Find where the given text appears and provide that cell's center as (X, Y) coordinate. 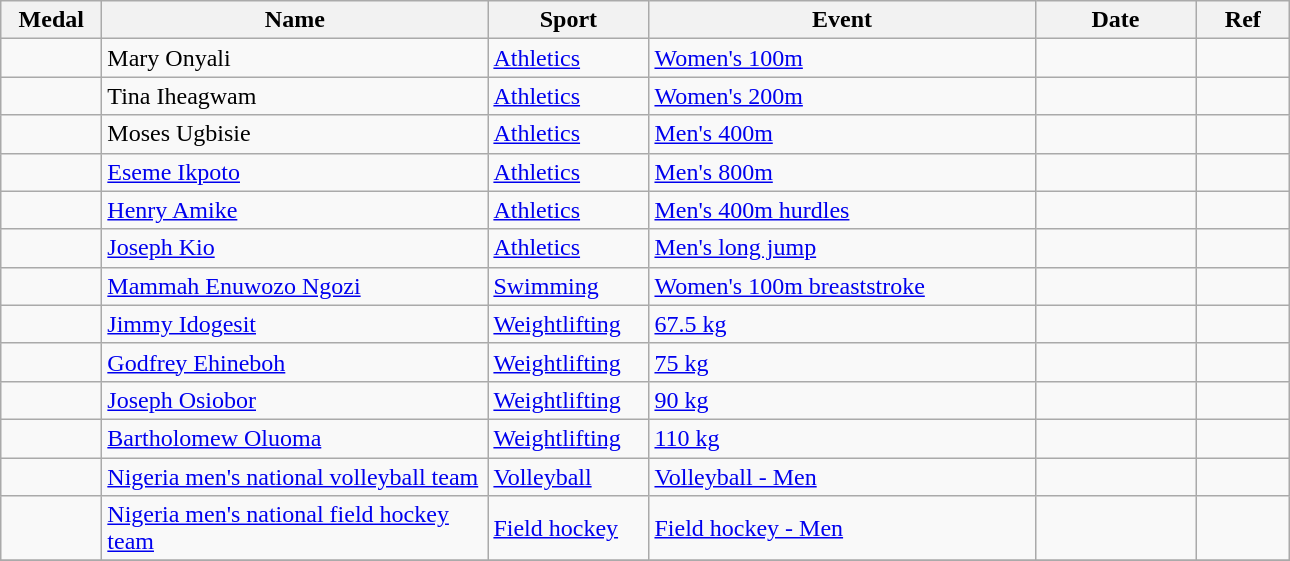
Jimmy Idogesit (295, 324)
Mammah Enuwozo Ngozi (295, 286)
Women's 100m (842, 58)
Nigeria men's national volleyball team (295, 477)
Men's 400m hurdles (842, 210)
Men's 800m (842, 172)
Nigeria men's national field hockey team (295, 528)
Event (842, 20)
Bartholomew Oluoma (295, 438)
Name (295, 20)
Ref (1243, 20)
Godfrey Ehineboh (295, 362)
67.5 kg (842, 324)
Volleyball (568, 477)
Tina Iheagwam (295, 96)
Volleyball - Men (842, 477)
Field hockey - Men (842, 528)
Medal (52, 20)
Swimming (568, 286)
Women's 100m breaststroke (842, 286)
Moses Ugbisie (295, 134)
Joseph Osiobor (295, 400)
90 kg (842, 400)
Henry Amike (295, 210)
Mary Onyali (295, 58)
Sport (568, 20)
110 kg (842, 438)
Field hockey (568, 528)
75 kg (842, 362)
Men's long jump (842, 248)
Men's 400m (842, 134)
Joseph Kio (295, 248)
Women's 200m (842, 96)
Date (1116, 20)
Eseme Ikpoto (295, 172)
